Identify which cell holds the provided text, then report its [X, Y] central coordinate. 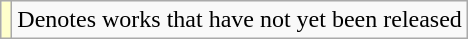
Denotes works that have not yet been released [240, 20]
